Provide the (X, Y) coordinate of the cell's center where the given text is located.  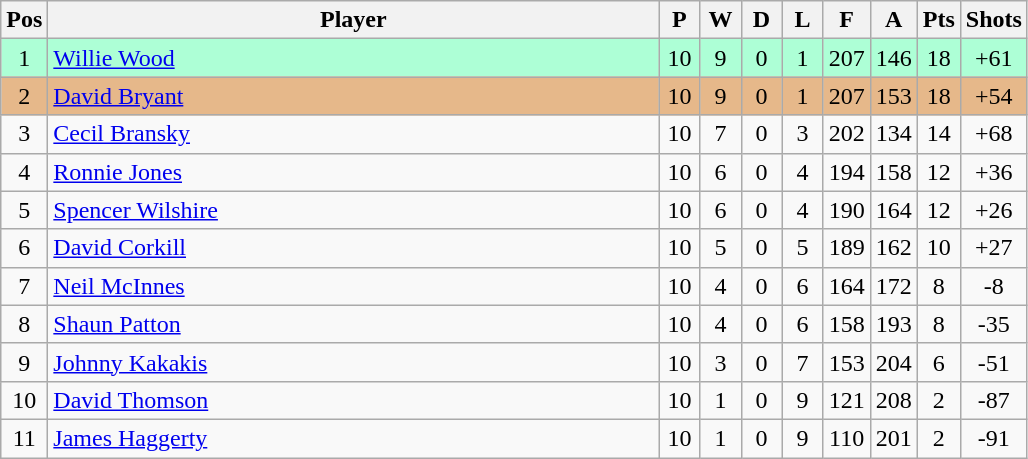
193 (894, 324)
11 (24, 438)
+27 (994, 248)
D (762, 20)
David Corkill (354, 248)
Shaun Patton (354, 324)
A (894, 20)
F (846, 20)
134 (894, 134)
172 (894, 286)
+68 (994, 134)
+36 (994, 172)
190 (846, 210)
-51 (994, 362)
202 (846, 134)
204 (894, 362)
14 (938, 134)
+26 (994, 210)
208 (894, 400)
Neil McInnes (354, 286)
+61 (994, 58)
-8 (994, 286)
David Thomson (354, 400)
121 (846, 400)
Pts (938, 20)
110 (846, 438)
-35 (994, 324)
Pos (24, 20)
Spencer Wilshire (354, 210)
David Bryant (354, 96)
L (802, 20)
+54 (994, 96)
P (680, 20)
194 (846, 172)
Shots (994, 20)
-91 (994, 438)
Cecil Bransky (354, 134)
W (720, 20)
Ronnie Jones (354, 172)
Player (354, 20)
Johnny Kakakis (354, 362)
201 (894, 438)
Willie Wood (354, 58)
189 (846, 248)
James Haggerty (354, 438)
-87 (994, 400)
146 (894, 58)
162 (894, 248)
